For the text-containing cell, return its midpoint in [x, y] coordinate format. 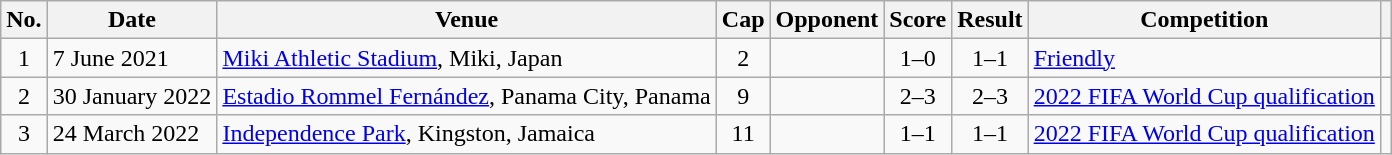
Opponent [827, 20]
No. [24, 20]
Independence Park, Kingston, Jamaica [466, 134]
Cap [743, 20]
1–0 [918, 58]
Date [132, 20]
9 [743, 96]
24 March 2022 [132, 134]
Result [990, 20]
7 June 2021 [132, 58]
Venue [466, 20]
Competition [1204, 20]
Friendly [1204, 58]
30 January 2022 [132, 96]
11 [743, 134]
Estadio Rommel Fernández, Panama City, Panama [466, 96]
Miki Athletic Stadium, Miki, Japan [466, 58]
Score [918, 20]
3 [24, 134]
1 [24, 58]
